Extract the [x, y] coordinate from the center of the cell holding the provided text.  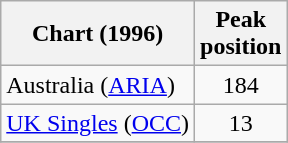
UK Singles (OCC) [98, 123]
13 [241, 123]
Chart (1996) [98, 34]
Australia (ARIA) [98, 85]
184 [241, 85]
Peakposition [241, 34]
